Provide the (x, y) coordinate of the cell's center where the given text is located.  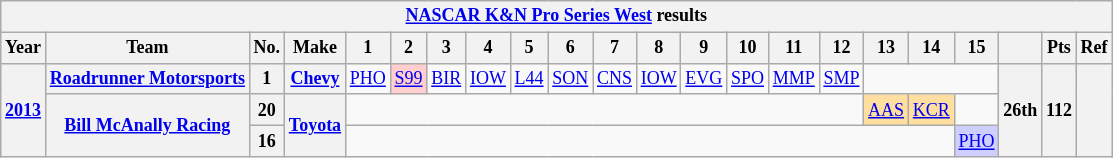
AAS (886, 110)
Toyota (314, 125)
10 (748, 48)
13 (886, 48)
SPO (748, 78)
3 (446, 48)
NASCAR K&N Pro Series West results (556, 16)
15 (976, 48)
8 (658, 48)
7 (615, 48)
26th (1020, 110)
11 (794, 48)
L44 (529, 78)
SON (570, 78)
Year (24, 48)
SMP (842, 78)
Team (147, 48)
CNS (615, 78)
9 (704, 48)
Make (314, 48)
16 (266, 140)
20 (266, 110)
2013 (24, 110)
BIR (446, 78)
KCR (931, 110)
14 (931, 48)
112 (1060, 110)
12 (842, 48)
Chevy (314, 78)
Ref (1094, 48)
S99 (408, 78)
No. (266, 48)
EVG (704, 78)
6 (570, 48)
Pts (1060, 48)
5 (529, 48)
4 (488, 48)
2 (408, 48)
Bill McAnally Racing (147, 125)
Roadrunner Motorsports (147, 78)
MMP (794, 78)
